Capture the cell that displays the provided text and extract its (x, y) central coordinate. 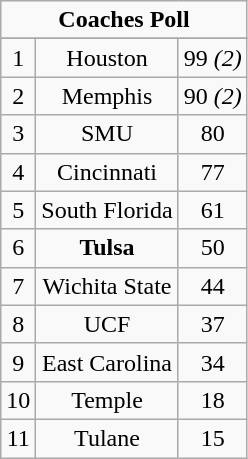
Tulane (107, 438)
South Florida (107, 210)
15 (212, 438)
Coaches Poll (124, 20)
SMU (107, 134)
Houston (107, 58)
9 (18, 362)
61 (212, 210)
7 (18, 286)
2 (18, 96)
East Carolina (107, 362)
99 (2) (212, 58)
5 (18, 210)
50 (212, 248)
34 (212, 362)
90 (2) (212, 96)
UCF (107, 324)
37 (212, 324)
18 (212, 400)
1 (18, 58)
Cincinnati (107, 172)
77 (212, 172)
6 (18, 248)
Temple (107, 400)
3 (18, 134)
Memphis (107, 96)
44 (212, 286)
80 (212, 134)
11 (18, 438)
10 (18, 400)
Tulsa (107, 248)
8 (18, 324)
4 (18, 172)
Wichita State (107, 286)
